Scan for the cell matching the given text and deliver its (X, Y) coordinate at center. 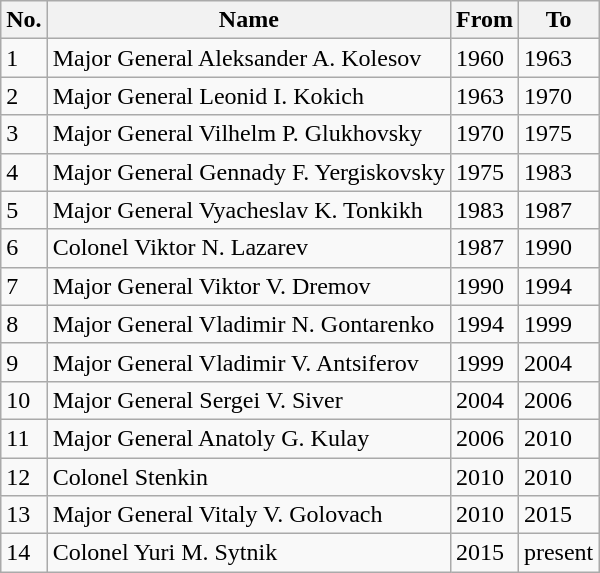
Major General Aleksander A. Kolesov (248, 58)
Major General Vladimir V. Antsiferov (248, 362)
13 (24, 515)
Major General Vitaly V. Golovach (248, 515)
6 (24, 248)
14 (24, 553)
Major General Vladimir N. Gontarenko (248, 324)
11 (24, 438)
Major General Gennady F. Yergiskovsky (248, 172)
8 (24, 324)
Major General Vyacheslav K. Tonkikh (248, 210)
Colonel Yuri M. Sytnik (248, 553)
Colonel Viktor N. Lazarev (248, 248)
From (484, 20)
2 (24, 96)
No. (24, 20)
9 (24, 362)
4 (24, 172)
1960 (484, 58)
present (558, 553)
12 (24, 477)
10 (24, 400)
1 (24, 58)
Colonel Stenkin (248, 477)
Name (248, 20)
Major General Anatoly G. Kulay (248, 438)
5 (24, 210)
3 (24, 134)
Major General Leonid I. Kokich (248, 96)
Major General Sergei V. Siver (248, 400)
7 (24, 286)
Major General Vilhelm P. Glukhovsky (248, 134)
To (558, 20)
Major General Viktor V. Dremov (248, 286)
